From the cell containing the given text, extract its center point as [x, y] coordinate. 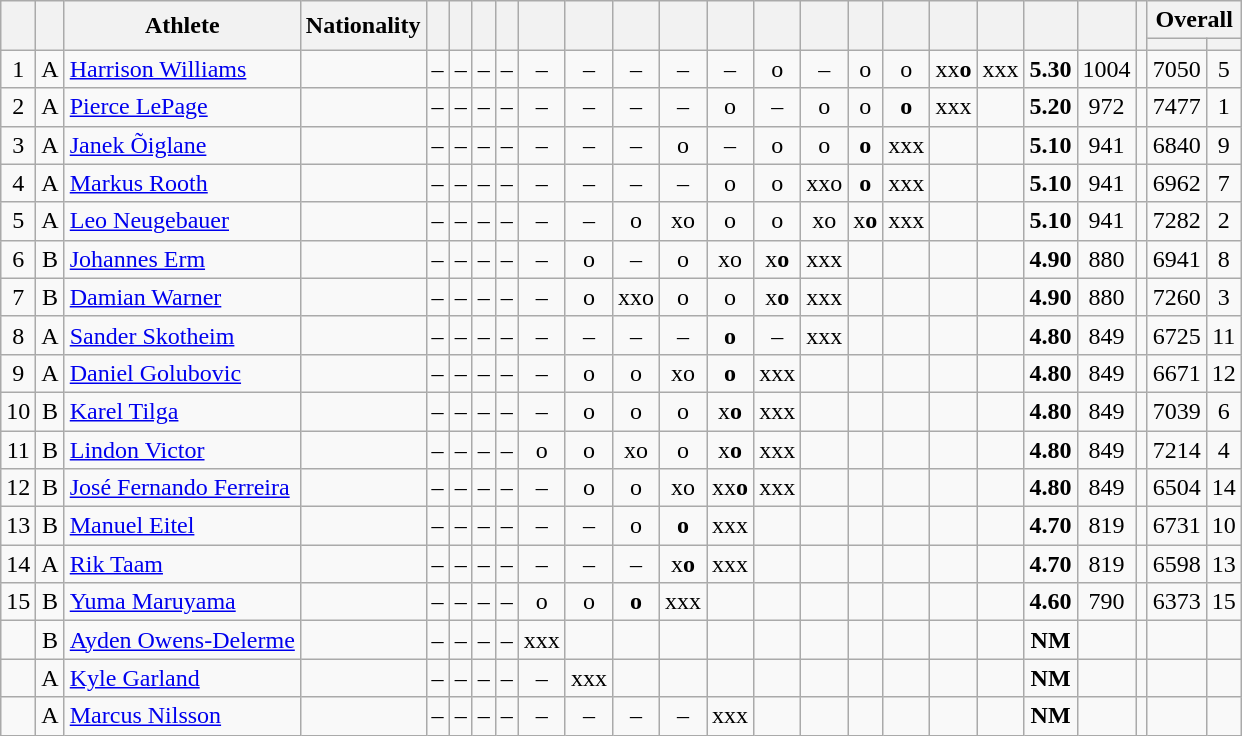
Overall [1194, 20]
Rik Taam [182, 564]
6731 [1176, 526]
1004 [1106, 69]
6962 [1176, 183]
Sander Skotheim [182, 335]
7282 [1176, 221]
7214 [1176, 449]
6598 [1176, 564]
Lindon Victor [182, 449]
Marcus Nilsson [182, 716]
6373 [1176, 602]
6941 [1176, 259]
Markus Rooth [182, 183]
Nationality [363, 26]
7260 [1176, 297]
7050 [1176, 69]
Janek Õiglane [182, 145]
5.30 [1050, 69]
Ayden Owens-Delerme [182, 640]
Johannes Erm [182, 259]
6504 [1176, 488]
Yuma Maruyama [182, 602]
6725 [1176, 335]
Manuel Eitel [182, 526]
Athlete [182, 26]
5.20 [1050, 107]
7039 [1176, 411]
Daniel Golubovic [182, 373]
Harrison Williams [182, 69]
6671 [1176, 373]
6840 [1176, 145]
Pierce LePage [182, 107]
Damian Warner [182, 297]
972 [1106, 107]
José Fernando Ferreira [182, 488]
Leo Neugebauer [182, 221]
Karel Tilga [182, 411]
790 [1106, 602]
4.60 [1050, 602]
Kyle Garland [182, 678]
7477 [1176, 107]
